Locate the cell with the specified text and output its (X, Y) center coordinate. 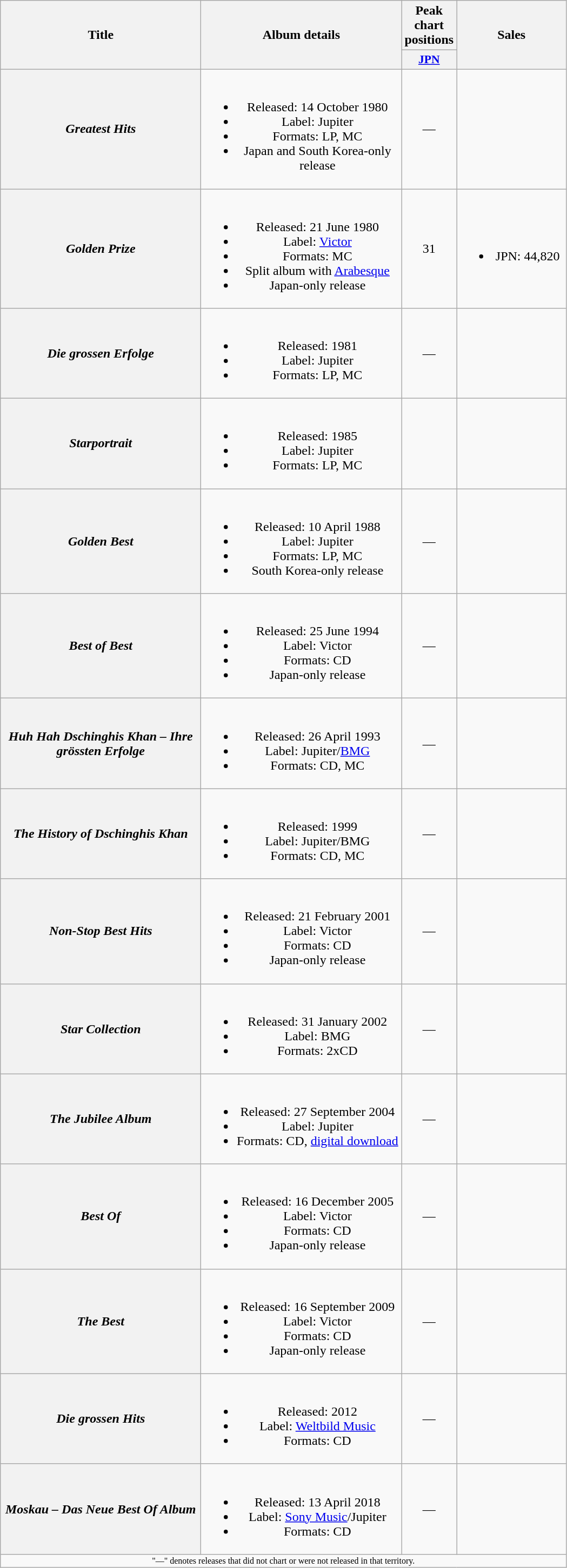
Released: 21 February 2001Label: VictorFormats: CDJapan-only release (302, 931)
Released: 21 June 1980Label: VictorFormats: MCSplit album with ArabesqueJapan-only release (302, 248)
JPN (429, 60)
Starportrait (101, 444)
Released: 2012Label: Weltbild MusicFormats: CD (302, 1418)
Huh Hah Dschinghis Khan – Ihre grössten Erfolge (101, 743)
Best Of (101, 1216)
Released: 25 June 1994Label: VictorFormats: CDJapan-only release (302, 646)
Golden Best (101, 541)
Best of Best (101, 646)
The Jubilee Album (101, 1119)
Released: 1981Label: JupiterFormats: LP, MC (302, 353)
Peak chart positions (429, 25)
Album details (302, 35)
Released: 16 December 2005Label: VictorFormats: CDJapan-only release (302, 1216)
Star Collection (101, 1028)
Released: 27 September 2004Label: JupiterFormats: CD, digital download (302, 1119)
Released: 14 October 1980Label: JupiterFormats: LP, MCJapan and South Korea-only release (302, 129)
The Best (101, 1321)
The History of Dschinghis Khan (101, 834)
Greatest Hits (101, 129)
Moskau – Das Neue Best Of Album (101, 1509)
"—" denotes releases that did not chart or were not released in that territory. (283, 1560)
Released: 1985Label: JupiterFormats: LP, MC (302, 444)
Released: 16 September 2009Label: VictorFormats: CDJapan-only release (302, 1321)
31 (429, 248)
Released: 26 April 1993Label: Jupiter/BMGFormats: CD, MC (302, 743)
Non-Stop Best Hits (101, 931)
Die grossen Erfolge (101, 353)
Die grossen Hits (101, 1418)
JPN: 44,820 (511, 248)
Released: 1999Label: Jupiter/BMGFormats: CD, MC (302, 834)
Title (101, 35)
Released: 13 April 2018Label: Sony Music/JupiterFormats: CD (302, 1509)
Released: 10 April 1988Label: JupiterFormats: LP, MCSouth Korea-only release (302, 541)
Golden Prize (101, 248)
Released: 31 January 2002Label: BMGFormats: 2xCD (302, 1028)
Sales (511, 35)
